Pinpoint the cell where the given text exists, returning its [X, Y] midpoint coordinate. 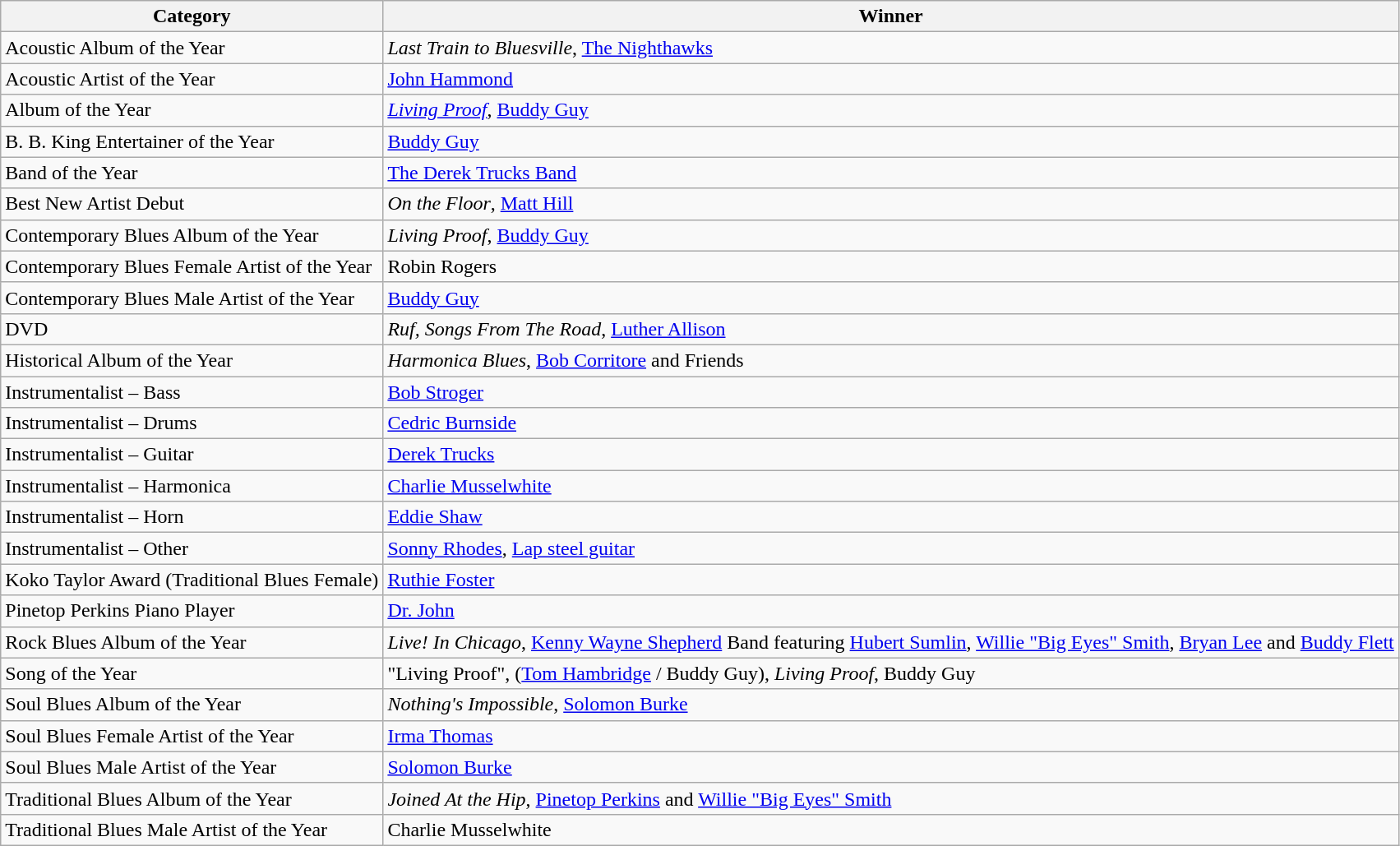
Instrumentalist – Harmonica [192, 486]
Historical Album of the Year [192, 360]
Dr. John [891, 611]
Album of the Year [192, 110]
"Living Proof", (Tom Hambridge / Buddy Guy), Living Proof, Buddy Guy [891, 673]
Instrumentalist – Drums [192, 423]
Best New Artist Debut [192, 204]
Derek Trucks [891, 455]
Traditional Blues Album of the Year [192, 798]
The Derek Trucks Band [891, 173]
B. B. King Entertainer of the Year [192, 141]
Acoustic Artist of the Year [192, 79]
On the Floor, Matt Hill [891, 204]
Instrumentalist – Other [192, 548]
Soul Blues Female Artist of the Year [192, 736]
Ruthie Foster [891, 580]
Acoustic Album of the Year [192, 48]
Last Train to Bluesville, The Nighthawks [891, 48]
Contemporary Blues Male Artist of the Year [192, 298]
DVD [192, 329]
Band of the Year [192, 173]
Nothing's Impossible, Solomon Burke [891, 705]
Soul Blues Album of the Year [192, 705]
Solomon Burke [891, 767]
Joined At the Hip, Pinetop Perkins and Willie "Big Eyes" Smith [891, 798]
Bob Stroger [891, 392]
Contemporary Blues Album of the Year [192, 235]
Song of the Year [192, 673]
Contemporary Blues Female Artist of the Year [192, 266]
John Hammond [891, 79]
Cedric Burnside [891, 423]
Pinetop Perkins Piano Player [192, 611]
Instrumentalist – Horn [192, 517]
Ruf, Songs From The Road, Luther Allison [891, 329]
Sonny Rhodes, Lap steel guitar [891, 548]
Instrumentalist – Guitar [192, 455]
Winner [891, 16]
Category [192, 16]
Soul Blues Male Artist of the Year [192, 767]
Rock Blues Album of the Year [192, 642]
Live! In Chicago, Kenny Wayne Shepherd Band featuring Hubert Sumlin, Willie "Big Eyes" Smith, Bryan Lee and Buddy Flett [891, 642]
Harmonica Blues, Bob Corritore and Friends [891, 360]
Robin Rogers [891, 266]
Eddie Shaw [891, 517]
Koko Taylor Award (Traditional Blues Female) [192, 580]
Instrumentalist – Bass [192, 392]
Irma Thomas [891, 736]
Traditional Blues Male Artist of the Year [192, 830]
